For the text-containing cell, return its midpoint in (x, y) coordinate format. 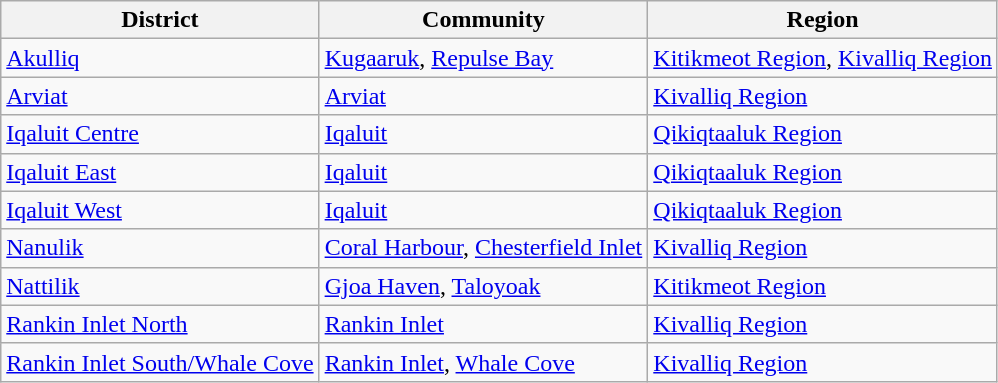
Nattilik (160, 286)
Kitikmeot Region (823, 286)
Region (823, 20)
Iqaluit Centre (160, 134)
Coral Harbour, Chesterfield Inlet (484, 248)
Community (484, 20)
District (160, 20)
Rankin Inlet South/Whale Cove (160, 362)
Rankin Inlet, Whale Cove (484, 362)
Nanulik (160, 248)
Rankin Inlet North (160, 324)
Akulliq (160, 58)
Gjoa Haven, Taloyoak (484, 286)
Kugaaruk, Repulse Bay (484, 58)
Iqaluit West (160, 210)
Kitikmeot Region, Kivalliq Region (823, 58)
Rankin Inlet (484, 324)
Iqaluit East (160, 172)
